Pinpoint the cell where the given text exists, returning its [X, Y] midpoint coordinate. 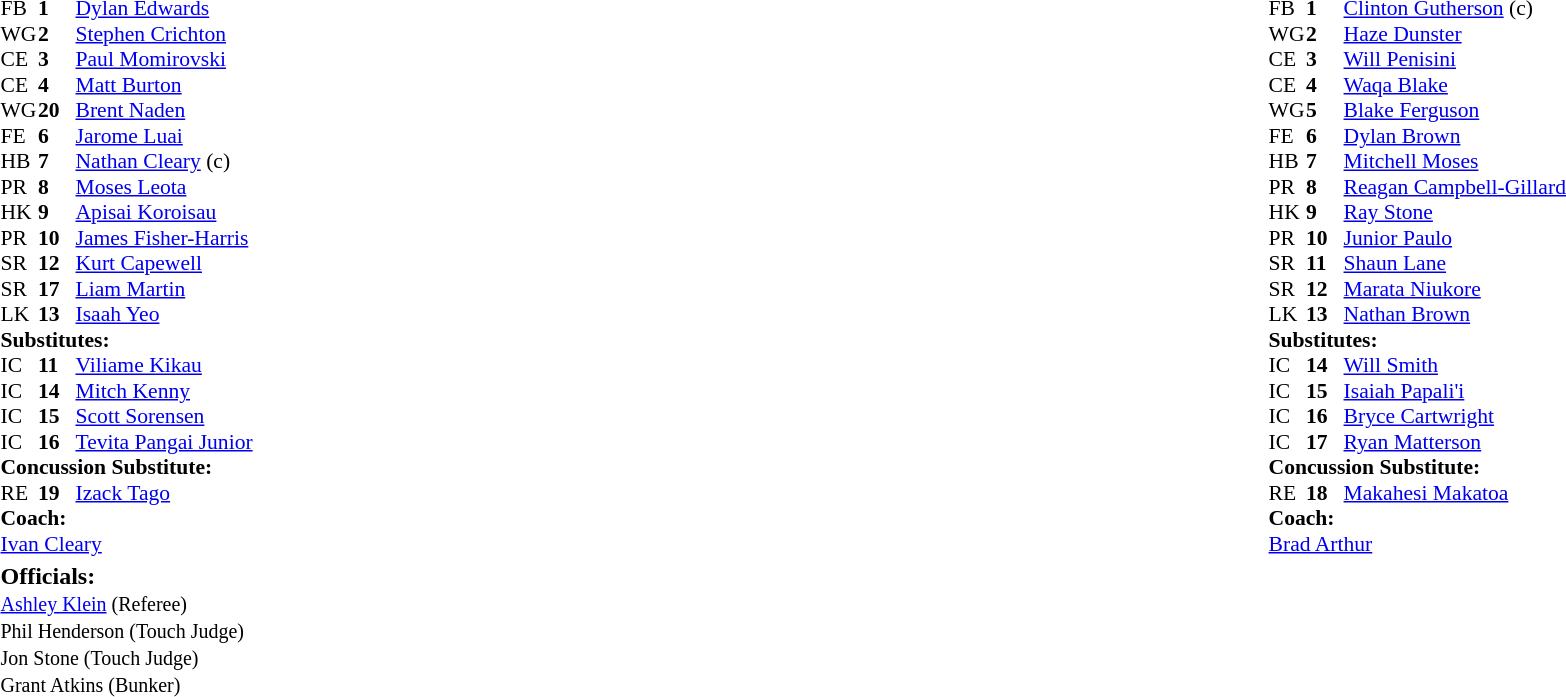
Viliame Kikau [164, 365]
Matt Burton [164, 85]
Apisai Koroisau [164, 213]
Paul Momirovski [164, 59]
Scott Sorensen [164, 417]
Tevita Pangai Junior [164, 442]
Will Smith [1455, 365]
James Fisher-Harris [164, 238]
Ivan Cleary [126, 544]
Marata Niukore [1455, 289]
Kurt Capewell [164, 263]
Nathan Cleary (c) [164, 161]
18 [1325, 493]
Reagan Campbell-Gillard [1455, 187]
19 [57, 493]
Nathan Brown [1455, 315]
Izack Tago [164, 493]
Ray Stone [1455, 213]
Jarome Luai [164, 136]
Makahesi Makatoa [1455, 493]
Junior Paulo [1455, 238]
Moses Leota [164, 187]
Waqa Blake [1455, 85]
Brad Arthur [1418, 544]
20 [57, 111]
Brent Naden [164, 111]
Blake Ferguson [1455, 111]
Ryan Matterson [1455, 442]
Shaun Lane [1455, 263]
Bryce Cartwright [1455, 417]
Liam Martin [164, 289]
Mitch Kenny [164, 391]
Will Penisini [1455, 59]
5 [1325, 111]
Haze Dunster [1455, 34]
Dylan Brown [1455, 136]
Isaah Yeo [164, 315]
Isaiah Papali'i [1455, 391]
Mitchell Moses [1455, 161]
Stephen Crichton [164, 34]
